Scan for the cell matching the given text and deliver its (x, y) coordinate at center. 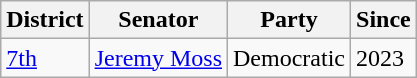
7th (45, 58)
Jeremy Moss (158, 58)
Since (384, 20)
District (45, 20)
Senator (158, 20)
Party (290, 20)
2023 (384, 58)
Democratic (290, 58)
